Locate the cell with the specified text and output its (x, y) center coordinate. 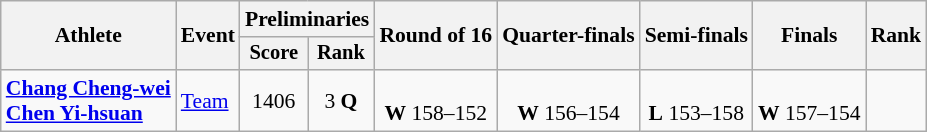
Team (208, 100)
W 158–152 (436, 100)
Semi-finals (696, 36)
1406 (274, 100)
Finals (810, 36)
W 157–154 (810, 100)
W 156–154 (568, 100)
Preliminaries (307, 19)
Quarter-finals (568, 36)
L 153–158 (696, 100)
3 Q (342, 100)
Score (274, 54)
Event (208, 36)
Round of 16 (436, 36)
Chang Cheng-weiChen Yi-hsuan (88, 100)
Athlete (88, 36)
